Identify which cell holds the provided text, then report its (x, y) central coordinate. 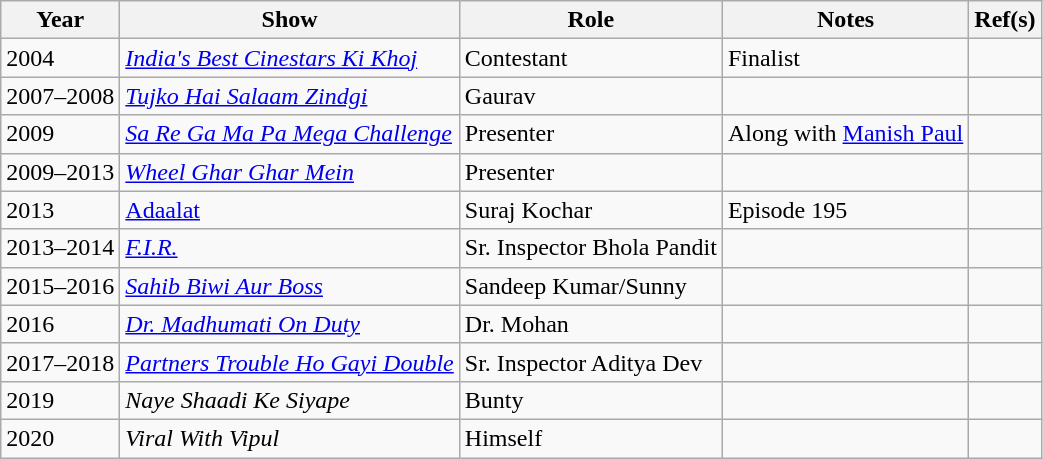
Dr. Madhumati On Duty (290, 324)
Sa Re Ga Ma Pa Mega Challenge (290, 134)
Along with Manish Paul (845, 134)
Wheel Ghar Ghar Mein (290, 172)
2017–2018 (60, 362)
Role (590, 20)
Dr. Mohan (590, 324)
Bunty (590, 400)
2016 (60, 324)
F.I.R. (290, 248)
Finalist (845, 58)
Sr. Inspector Bhola Pandit (590, 248)
2013 (60, 210)
India's Best Cinestars Ki Khoj (290, 58)
2013–2014 (60, 248)
2009–2013 (60, 172)
Tujko Hai Salaam Zindgi (290, 96)
2019 (60, 400)
Viral With Vipul (290, 438)
2009 (60, 134)
Suraj Kochar (590, 210)
2004 (60, 58)
2007–2008 (60, 96)
Naye Shaadi Ke Siyape (290, 400)
2015–2016 (60, 286)
Sahib Biwi Aur Boss (290, 286)
Episode 195 (845, 210)
Himself (590, 438)
Contestant (590, 58)
Sr. Inspector Aditya Dev (590, 362)
Sandeep Kumar/Sunny (590, 286)
Adaalat (290, 210)
Year (60, 20)
Show (290, 20)
Partners Trouble Ho Gayi Double (290, 362)
Ref(s) (1005, 20)
2020 (60, 438)
Notes (845, 20)
Gaurav (590, 96)
